Scan for the cell matching the given text and deliver its [x, y] coordinate at center. 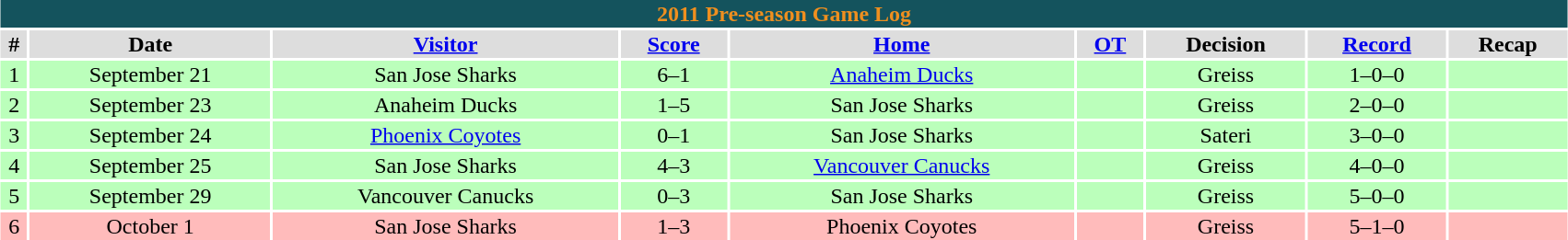
3 [15, 135]
5–1–0 [1376, 226]
Visitor [446, 44]
# [15, 44]
2011 Pre-season Game Log [784, 14]
September 25 [151, 166]
OT [1111, 44]
3–0–0 [1376, 135]
5–0–0 [1376, 196]
Record [1376, 44]
Decision [1225, 44]
September 21 [151, 74]
4–0–0 [1376, 166]
1–3 [674, 226]
1–0–0 [1376, 74]
5 [15, 196]
Score [674, 44]
2–0–0 [1376, 105]
Date [151, 44]
September 23 [151, 105]
Home [902, 44]
1 [15, 74]
6–1 [674, 74]
Recap [1507, 44]
October 1 [151, 226]
1–5 [674, 105]
0–1 [674, 135]
September 29 [151, 196]
September 24 [151, 135]
6 [15, 226]
4–3 [674, 166]
2 [15, 105]
4 [15, 166]
0–3 [674, 196]
Sateri [1225, 135]
